Pinpoint the cell where the given text exists, returning its [x, y] midpoint coordinate. 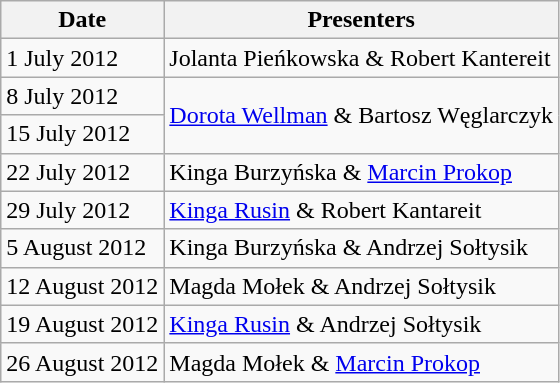
12 August 2012 [82, 286]
Kinga Rusin & Andrzej Sołtysik [362, 324]
Dorota Wellman & Bartosz Węglarczyk [362, 115]
15 July 2012 [82, 134]
26 August 2012 [82, 362]
Magda Mołek & Marcin Prokop [362, 362]
Jolanta Pieńkowska & Robert Kantereit [362, 58]
Magda Mołek & Andrzej Sołtysik [362, 286]
19 August 2012 [82, 324]
29 July 2012 [82, 210]
8 July 2012 [82, 96]
1 July 2012 [82, 58]
22 July 2012 [82, 172]
Kinga Rusin & Robert Kantareit [362, 210]
Presenters [362, 20]
Kinga Burzyńska & Marcin Prokop [362, 172]
Date [82, 20]
5 August 2012 [82, 248]
Kinga Burzyńska & Andrzej Sołtysik [362, 248]
